Return the [X, Y] coordinate for the center point of the cell that contains the specified text.  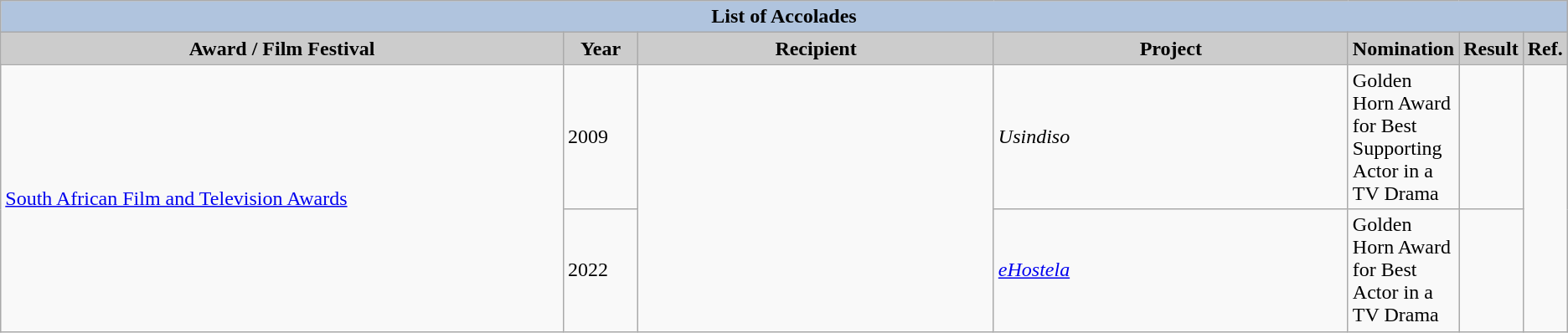
Year [600, 49]
Golden Horn Award for Best Supporting Actor in a TV Drama [1403, 137]
eHostela [1171, 270]
List of Accolades [784, 17]
2022 [600, 270]
Recipient [816, 49]
Result [1491, 49]
Nomination [1403, 49]
Project [1171, 49]
Usindiso [1171, 137]
Ref. [1545, 49]
Award / Film Festival [282, 49]
South African Film and Television Awards [282, 197]
2009 [600, 137]
Golden Horn Award for Best Actor in a TV Drama [1403, 270]
